Find where the given text appears and provide that cell's center as (X, Y) coordinate. 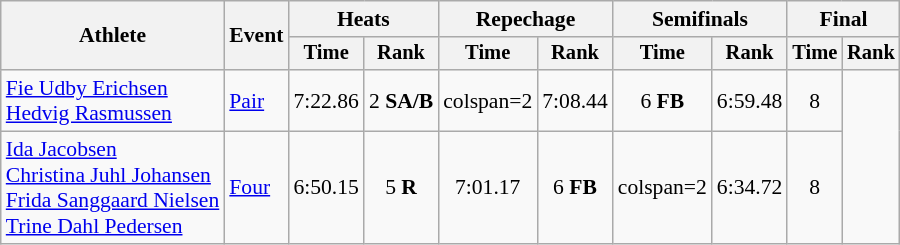
6:50.15 (326, 188)
Ida JacobsenChristina Juhl JohansenFrida Sanggaard NielsenTrine Dahl Pedersen (113, 188)
Repechage (526, 19)
Four (256, 188)
Pair (256, 100)
6:34.72 (750, 188)
6:59.48 (750, 100)
Heats (363, 19)
2 SA/B (401, 100)
7:22.86 (326, 100)
Semifinals (700, 19)
Event (256, 36)
5 R (401, 188)
Athlete (113, 36)
7:01.17 (488, 188)
Fie Udby ErichsenHedvig Rasmussen (113, 100)
Final (843, 19)
7:08.44 (574, 100)
